From the cell containing the given text, extract its center point as [x, y] coordinate. 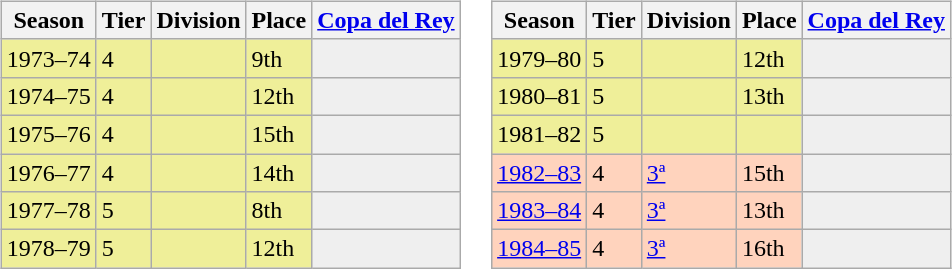
1978–79 [48, 249]
1976–77 [48, 173]
16th [769, 249]
14th [279, 173]
1979–80 [540, 58]
1980–81 [540, 96]
1977–78 [48, 211]
1982–83 [540, 173]
1983–84 [540, 211]
1984–85 [540, 249]
1973–74 [48, 58]
1974–75 [48, 96]
1981–82 [540, 134]
1975–76 [48, 134]
9th [279, 58]
8th [279, 211]
